Detect which cell encompasses the target text, then output its [x, y] center coordinate. 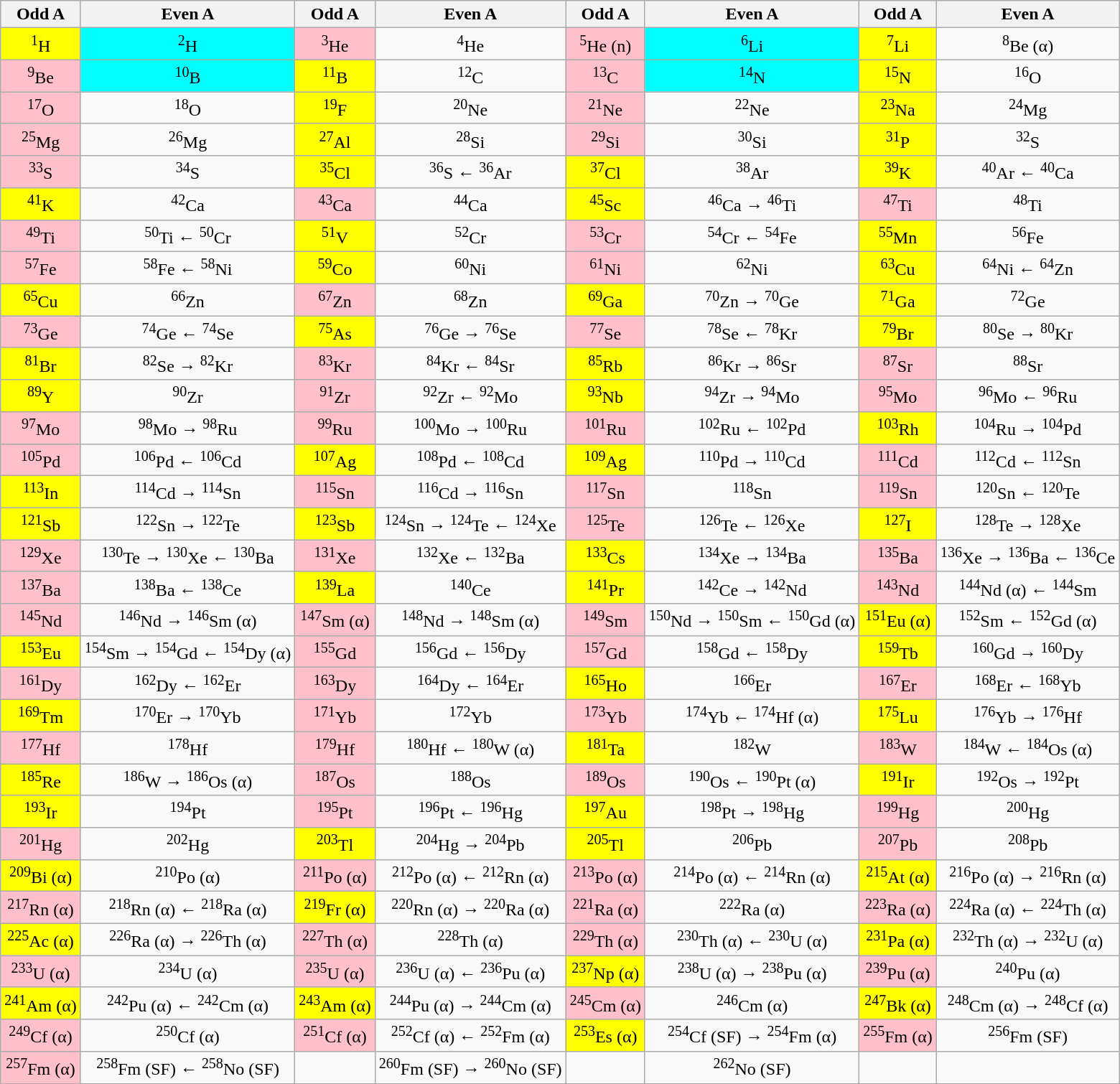
246Cm (α) [752, 1004]
38Ar [752, 172]
173Yb [605, 715]
208Pb [1027, 844]
45Sc [605, 204]
90Zr [187, 396]
148Nd → 148Sm (α) [470, 620]
209Bi (α) [41, 876]
218Rn (α) ← 218Ra (α) [187, 907]
189Os [605, 780]
70Zn → 70Ge [752, 300]
126Te ← 126Xe [752, 524]
262No (SF) [752, 1068]
187Os [335, 780]
31P [898, 139]
215At (α) [898, 876]
193Ir [41, 811]
162Dy ← 162Er [187, 683]
130Te → 130Xe ← 130Ba [187, 556]
46Ca → 46Ti [752, 204]
98Mo → 98Ru [187, 428]
216Po (α) → 216Rn (α) [1027, 876]
123Sb [335, 524]
158Gd ← 158Dy [752, 652]
183W [898, 748]
149Sm [605, 620]
74Ge ← 74Se [187, 332]
199Hg [898, 811]
17O [41, 108]
252Cf (α) ← 252Fm (α) [470, 1035]
254Cf (SF) → 254Fm (α) [752, 1035]
237Np (α) [605, 972]
108Pd ← 108Cd [470, 459]
144Nd (α) ← 144Sm [1027, 587]
146Nd → 146Sm (α) [187, 620]
219Fr (α) [335, 907]
22Ne [752, 108]
197Au [605, 811]
82Se → 82Kr [187, 363]
37Cl [605, 172]
95Mo [898, 396]
141Pr [605, 587]
1H [41, 45]
179Hf [335, 748]
11B [335, 76]
15N [898, 76]
206Pb [752, 844]
94Zr → 94Mo [752, 396]
10B [187, 76]
109Ag [605, 459]
171Yb [335, 715]
52Cr [470, 235]
138Ba ← 138Ce [187, 587]
226Ra (α) → 226Th (α) [187, 939]
106Pd ← 106Cd [187, 459]
228Th (α) [470, 939]
33S [41, 172]
115Sn [335, 492]
143Nd [898, 587]
140Ce [470, 587]
234U (α) [187, 972]
239Pu (α) [898, 972]
6Li [752, 45]
89Y [41, 396]
54Cr ← 54Fe [752, 235]
5He (n) [605, 45]
159Tb [898, 652]
137Ba [41, 587]
97Mo [41, 428]
104Ru → 104Pd [1027, 428]
87Sr [898, 363]
235U (α) [335, 972]
233U (α) [41, 972]
244Pu (α) → 244Cm (α) [470, 1004]
204Hg → 204Pb [470, 844]
243Am (α) [335, 1004]
73Ge [41, 332]
20Ne [470, 108]
84Kr ← 84Sr [470, 363]
96Mo ← 96Ru [1027, 396]
238U (α) → 238Pu (α) [752, 972]
83Kr [335, 363]
165Ho [605, 683]
182W [752, 748]
248Cm (α) → 248Cf (α) [1027, 1004]
157Gd [605, 652]
245Cm (α) [605, 1004]
181Ta [605, 748]
253Es (α) [605, 1035]
122Sn → 122Te [187, 524]
163Dy [335, 683]
13C [605, 76]
221Ra (α) [605, 907]
35Cl [335, 172]
213Po (α) [605, 876]
27Al [335, 139]
230Th (α) ← 230U (α) [752, 939]
142Ce → 142Nd [752, 587]
112Cd ← 112Sn [1027, 459]
34S [187, 172]
247Bk (α) [898, 1004]
71Ga [898, 300]
88Sr [1027, 363]
191Ir [898, 780]
152Sm ← 152Gd (α) [1027, 620]
119Sn [898, 492]
116Cd → 116Sn [470, 492]
125Te [605, 524]
175Lu [898, 715]
107Ag [335, 459]
66Zn [187, 300]
102Ru ← 102Pd [752, 428]
147Sm (α) [335, 620]
58Fe ← 58Ni [187, 268]
81Br [41, 363]
211Po (α) [335, 876]
231Pa (α) [898, 939]
32S [1027, 139]
80Se → 80Kr [1027, 332]
121Sb [41, 524]
225Ac (α) [41, 939]
217Rn (α) [41, 907]
256Fm (SF) [1027, 1035]
53Cr [605, 235]
212Po (α) ← 212Rn (α) [470, 876]
26Mg [187, 139]
150Nd → 150Sm ← 150Gd (α) [752, 620]
200Hg [1027, 811]
118Sn [752, 492]
161Dy [41, 683]
214Po (α) ← 214Rn (α) [752, 876]
222Ra (α) [752, 907]
61Ni [605, 268]
132Xe ← 132Ba [470, 556]
29Si [605, 139]
192Os → 192Pt [1027, 780]
117Sn [605, 492]
12C [470, 76]
8Be (α) [1027, 45]
242Pu (α) ← 242Cm (α) [187, 1004]
128Te → 128Xe [1027, 524]
41K [41, 204]
169Tm [41, 715]
134Xe → 134Ba [752, 556]
49Ti [41, 235]
62Ni [752, 268]
7Li [898, 45]
48Ti [1027, 204]
77Se [605, 332]
55Mn [898, 235]
18O [187, 108]
198Pt → 198Hg [752, 811]
194Pt [187, 811]
24Mg [1027, 108]
114Cd → 114Sn [187, 492]
50Ti ← 50Cr [187, 235]
223Ra (α) [898, 907]
44Ca [470, 204]
43Ca [335, 204]
168Er ← 168Yb [1027, 683]
28Si [470, 139]
232Th (α) → 232U (α) [1027, 939]
151Eu (α) [898, 620]
100Mo → 100Ru [470, 428]
176Yb → 176Hf [1027, 715]
72Ge [1027, 300]
120Sn ← 120Te [1027, 492]
111Cd [898, 459]
184W ← 184Os (α) [1027, 748]
56Fe [1027, 235]
64Ni ← 64Zn [1027, 268]
227Th (α) [335, 939]
4He [470, 45]
185Re [41, 780]
210Po (α) [187, 876]
196Pt ← 196Hg [470, 811]
60Ni [470, 268]
139La [335, 587]
186W → 186Os (α) [187, 780]
76Ge → 76Se [470, 332]
63Cu [898, 268]
156Gd ← 156Dy [470, 652]
85Rb [605, 363]
249Cf (α) [41, 1035]
135Ba [898, 556]
190Os ← 190Pt (α) [752, 780]
188Os [470, 780]
255Fm (α) [898, 1035]
155Gd [335, 652]
251Cf (α) [335, 1035]
39K [898, 172]
160Gd → 160Dy [1027, 652]
164Dy ← 164Er [470, 683]
258Fm (SF) ← 258No (SF) [187, 1068]
229Th (α) [605, 939]
105Pd [41, 459]
203Tl [335, 844]
57Fe [41, 268]
19F [335, 108]
16O [1027, 76]
145Nd [41, 620]
91Zr [335, 396]
101Ru [605, 428]
129Xe [41, 556]
3He [335, 45]
136Xe → 136Ba ← 136Ce [1027, 556]
250Cf (α) [187, 1035]
42Ca [187, 204]
195Pt [335, 811]
25Mg [41, 139]
177Hf [41, 748]
59Co [335, 268]
78Se ← 78Kr [752, 332]
51V [335, 235]
170Er → 170Yb [187, 715]
113In [41, 492]
2H [187, 45]
153Eu [41, 652]
131Xe [335, 556]
40Ar ← 40Ca [1027, 172]
260Fm (SF) → 260No (SF) [470, 1068]
240Pu (α) [1027, 972]
23Na [898, 108]
9Be [41, 76]
14N [752, 76]
167Er [898, 683]
172Yb [470, 715]
127I [898, 524]
21Ne [605, 108]
236U (α) ← 236Pu (α) [470, 972]
154Sm → 154Gd ← 154Dy (α) [187, 652]
124Sn → 124Te ← 124Xe [470, 524]
75As [335, 332]
202Hg [187, 844]
257Fm (α) [41, 1068]
207Pb [898, 844]
69Ga [605, 300]
224Ra (α) ← 224Th (α) [1027, 907]
99Ru [335, 428]
93Nb [605, 396]
201Hg [41, 844]
47Ti [898, 204]
133Cs [605, 556]
86Kr → 86Sr [752, 363]
174Yb ← 174Hf (α) [752, 715]
241Am (α) [41, 1004]
220Rn (α) → 220Ra (α) [470, 907]
180Hf ← 180W (α) [470, 748]
30Si [752, 139]
110Pd → 110Cd [752, 459]
92Zr ← 92Mo [470, 396]
103Rh [898, 428]
205Tl [605, 844]
65Cu [41, 300]
67Zn [335, 300]
79Br [898, 332]
68Zn [470, 300]
36S ← 36Ar [470, 172]
166Er [752, 683]
178Hf [187, 748]
